Locate the cell with the specified text and output its [x, y] center coordinate. 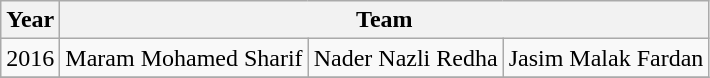
Team [384, 20]
Nader Nazli Redha [406, 58]
Year [30, 20]
2016 [30, 58]
Maram Mohamed Sharif [184, 58]
Jasim Malak Fardan [606, 58]
